Determine the (x, y) coordinate at the center of the cell enclosing the given text.  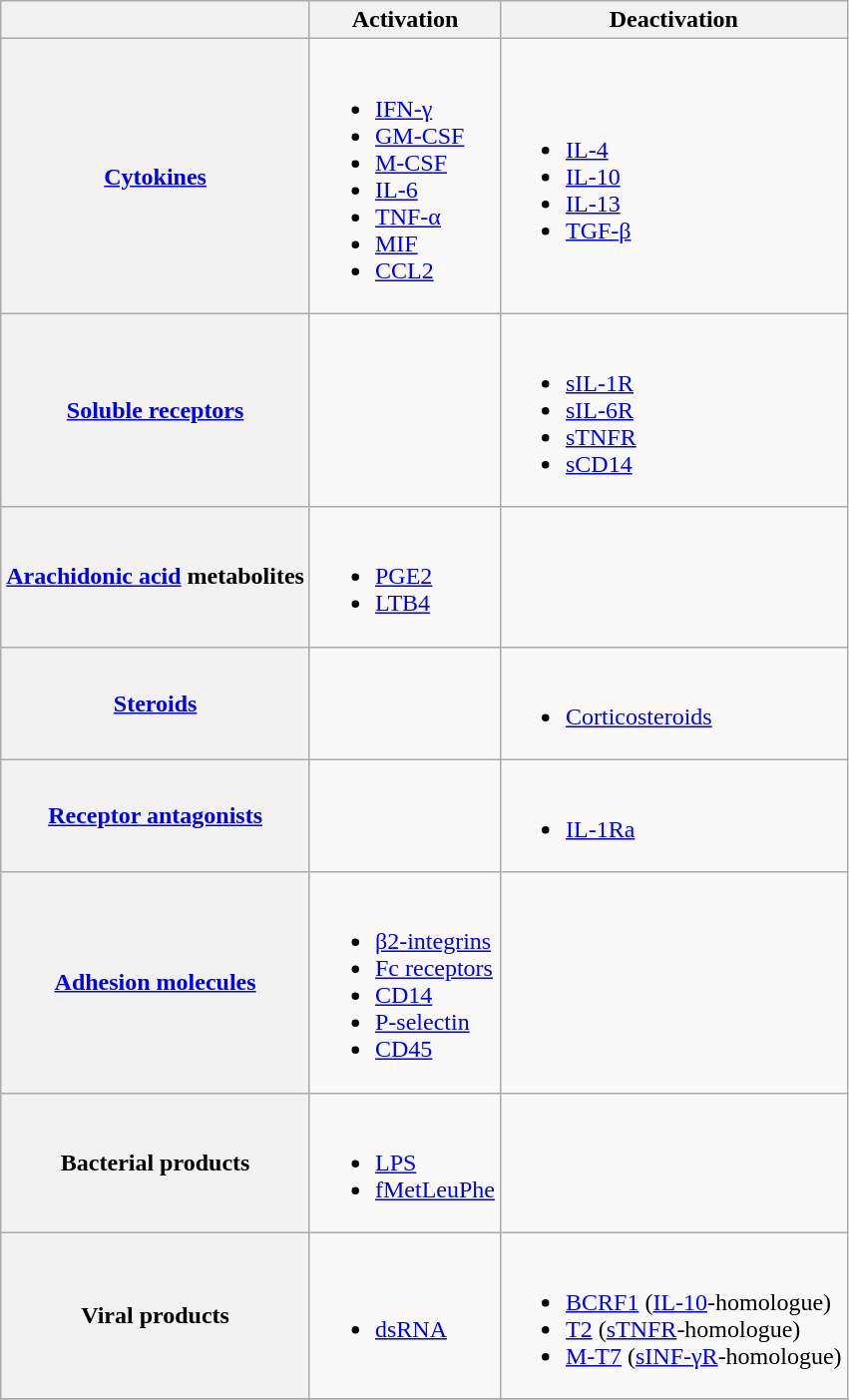
Soluble receptors (156, 410)
PGE2LTB4 (405, 577)
Viral products (156, 1315)
β2-integrinsFc receptorsCD14P-selectinCD45 (405, 982)
Deactivation (673, 20)
Corticosteroids (673, 702)
IL-4IL-10IL-13TGF-β (673, 176)
Receptor antagonists (156, 816)
LPSfMetLeuPhe (405, 1163)
Activation (405, 20)
Arachidonic acid metabolites (156, 577)
Cytokines (156, 176)
Adhesion molecules (156, 982)
sIL-1RsIL-6RsTNFRsCD14 (673, 410)
BCRF1 (IL-10-homologue)T2 (sTNFR-homologue)M-T7 (sINF-γR-homologue) (673, 1315)
IFN-γGM-CSFM-CSFIL-6TNF-αMIFCCL2 (405, 176)
IL-1Ra (673, 816)
dsRNA (405, 1315)
Steroids (156, 702)
Bacterial products (156, 1163)
